Extract the (x, y) coordinate from the center of the cell holding the provided text.  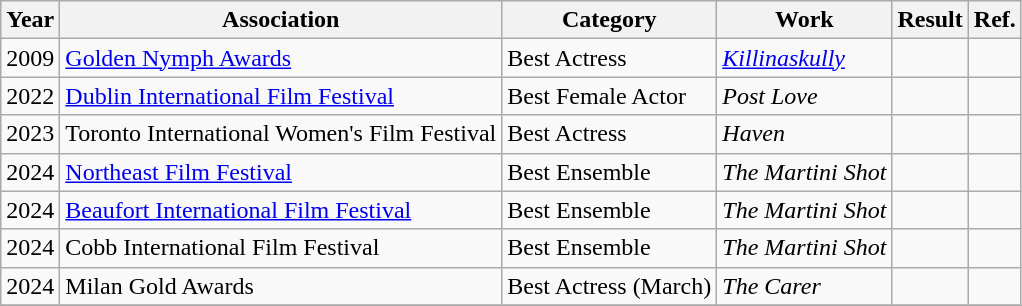
Best Female Actor (610, 96)
Killinaskully (804, 58)
Result (930, 20)
2023 (30, 134)
The Carer (804, 286)
Year (30, 20)
Haven (804, 134)
Best Actress (March) (610, 286)
Golden Nymph Awards (281, 58)
2022 (30, 96)
Dublin International Film Festival (281, 96)
Association (281, 20)
Toronto International Women's Film Festival (281, 134)
Post Love (804, 96)
Cobb International Film Festival (281, 248)
Beaufort International Film Festival (281, 210)
Milan Gold Awards (281, 286)
Category (610, 20)
2009 (30, 58)
Northeast Film Festival (281, 172)
Ref. (994, 20)
Work (804, 20)
